Return the [X, Y] coordinate for the center point of the cell that contains the specified text.  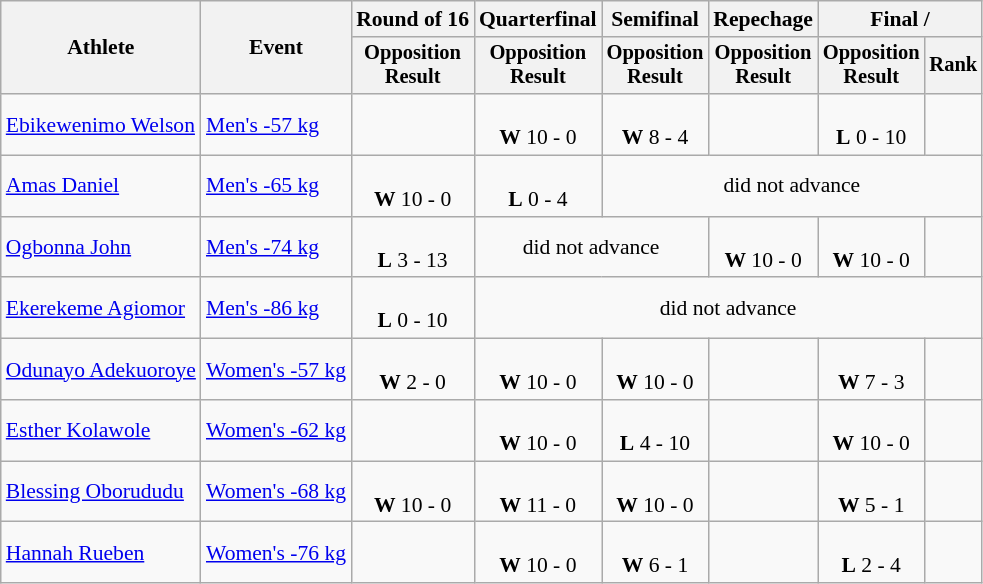
Men's -57 kg [276, 124]
W 6 - 1 [656, 552]
L 3 - 13 [412, 248]
Ekerekeme Agiomor [101, 308]
Blessing Oborududu [101, 492]
Women's -62 kg [276, 430]
Men's -65 kg [276, 186]
Final / [900, 19]
Ogbonna John [101, 248]
Ebikewenimo Welson [101, 124]
W 7 - 3 [872, 370]
Event [276, 48]
Rank [953, 66]
W 11 - 0 [538, 492]
W 2 - 0 [412, 370]
L 2 - 4 [872, 552]
Men's -86 kg [276, 308]
Women's -57 kg [276, 370]
Quarterfinal [538, 19]
Hannah Rueben [101, 552]
W 8 - 4 [656, 124]
Repechage [763, 19]
Women's -76 kg [276, 552]
Women's -68 kg [276, 492]
Odunayo Adekuoroye [101, 370]
Athlete [101, 48]
Round of 16 [412, 19]
Men's -74 kg [276, 248]
Esther Kolawole [101, 430]
Amas Daniel [101, 186]
Semifinal [656, 19]
W 5 - 1 [872, 492]
L 0 - 4 [538, 186]
L 4 - 10 [656, 430]
